Capture the cell that displays the provided text and extract its [X, Y] central coordinate. 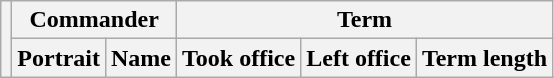
Term [365, 20]
Term length [484, 58]
Portrait [59, 58]
Name [140, 58]
Left office [359, 58]
Took office [239, 58]
Commander [94, 20]
